Locate the cell with the specified text and output its (x, y) center coordinate. 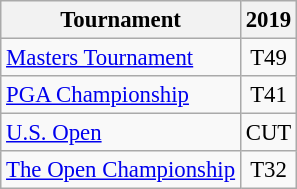
T49 (268, 58)
T41 (268, 95)
PGA Championship (121, 95)
Masters Tournament (121, 58)
2019 (268, 20)
Tournament (121, 20)
T32 (268, 170)
CUT (268, 133)
The Open Championship (121, 170)
U.S. Open (121, 133)
